Capture the cell that displays the provided text and extract its (X, Y) central coordinate. 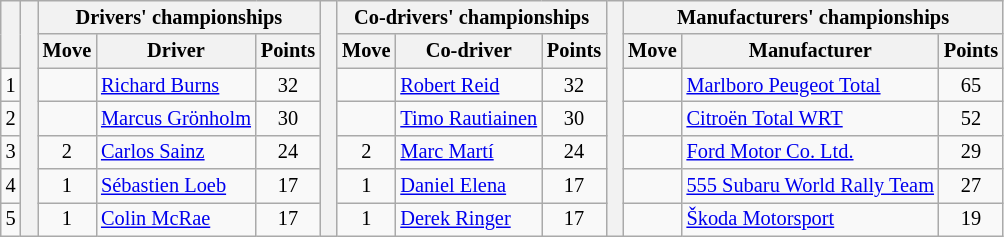
Marcus Grönholm (176, 118)
Škoda Motorsport (810, 219)
Marc Martí (468, 152)
Colin McRae (176, 219)
Driver (176, 51)
Richard Burns (176, 85)
Manufacturers' championships (813, 17)
Robert Reid (468, 85)
27 (971, 186)
19 (971, 219)
4 (11, 186)
3 (11, 152)
5 (11, 219)
Manufacturer (810, 51)
555 Subaru World Rally Team (810, 186)
Drivers' championships (179, 17)
Carlos Sainz (176, 152)
Sébastien Loeb (176, 186)
Derek Ringer (468, 219)
Marlboro Peugeot Total (810, 85)
Daniel Elena (468, 186)
Co-drivers' championships (472, 17)
52 (971, 118)
Co-driver (468, 51)
Citroën Total WRT (810, 118)
Timo Rautiainen (468, 118)
Ford Motor Co. Ltd. (810, 152)
29 (971, 152)
65 (971, 85)
